Return (X, Y) of the center of cell containing provided text 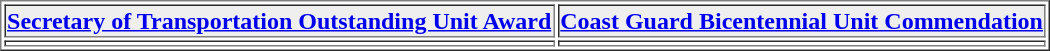
Secretary of Transportation Outstanding Unit Award (279, 20)
Coast Guard Bicentennial Unit Commendation (802, 20)
